Find where the given text appears and provide that cell's center as [X, Y] coordinate. 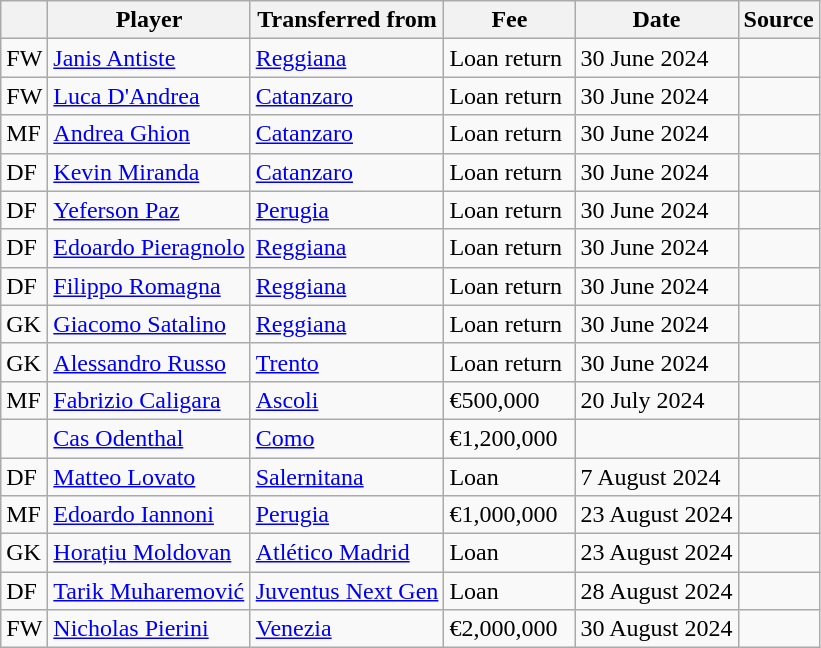
Alessandro Russo [149, 362]
Date [656, 20]
€1,200,000 [510, 438]
Giacomo Satalino [149, 324]
Source [778, 20]
Matteo Lovato [149, 477]
Tarik Muharemović [149, 591]
Salernitana [347, 477]
Ascoli [347, 400]
Juventus Next Gen [347, 591]
€500,000 [510, 400]
Edoardo Iannoni [149, 515]
20 July 2024 [656, 400]
Atlético Madrid [347, 553]
Filippo Romagna [149, 286]
Yeferson Paz [149, 210]
Transferred from [347, 20]
Player [149, 20]
Luca D'Andrea [149, 96]
Como [347, 438]
30 August 2024 [656, 629]
28 August 2024 [656, 591]
Fabrizio Caligara [149, 400]
Horațiu Moldovan [149, 553]
Andrea Ghion [149, 134]
7 August 2024 [656, 477]
Cas Odenthal [149, 438]
Nicholas Pierini [149, 629]
€2,000,000 [510, 629]
Fee [510, 20]
Kevin Miranda [149, 172]
Trento [347, 362]
Venezia [347, 629]
Janis Antiste [149, 58]
€1,000,000 [510, 515]
Edoardo Pieragnolo [149, 248]
